Locate the cell with the specified text and output its (x, y) center coordinate. 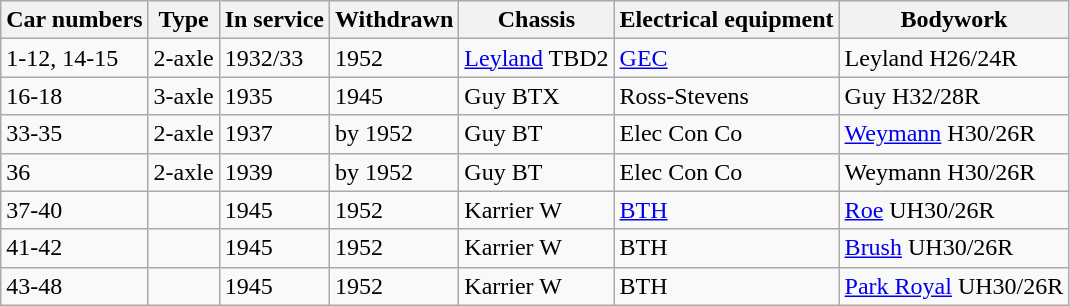
3-axle (184, 96)
Chassis (536, 20)
Car numbers (74, 20)
Leyland TBD2 (536, 58)
1937 (274, 134)
Guy BTX (536, 96)
41-42 (74, 248)
1939 (274, 172)
In service (274, 20)
1-12, 14-15 (74, 58)
33-35 (74, 134)
16-18 (74, 96)
43-48 (74, 286)
36 (74, 172)
Leyland H26/24R (954, 58)
Ross-Stevens (726, 96)
Bodywork (954, 20)
Park Royal UH30/26R (954, 286)
Guy H32/28R (954, 96)
Type (184, 20)
Withdrawn (394, 20)
37-40 (74, 210)
Electrical equipment (726, 20)
Roe UH30/26R (954, 210)
GEC (726, 58)
Brush UH30/26R (954, 248)
1935 (274, 96)
1932/33 (274, 58)
